Detect which cell encompasses the target text, then output its (x, y) center coordinate. 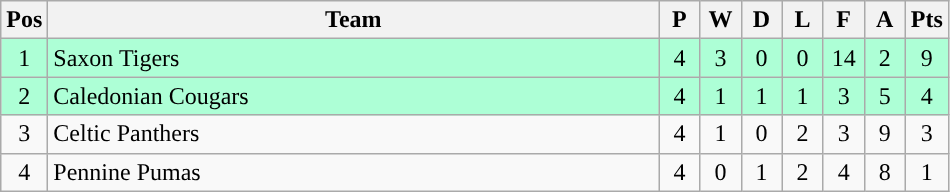
Team (354, 20)
5 (884, 96)
Pts (926, 20)
F (844, 20)
8 (884, 172)
Pennine Pumas (354, 172)
Pos (24, 20)
Celtic Panthers (354, 134)
P (680, 20)
Saxon Tigers (354, 58)
D (762, 20)
L (802, 20)
W (720, 20)
A (884, 20)
14 (844, 58)
Caledonian Cougars (354, 96)
